Identify which cell holds the provided text, then report its [x, y] central coordinate. 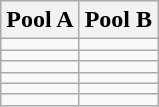
Pool A [40, 20]
Pool B [118, 20]
